Output the (x, y) coordinate of the center of the cell containing the given text.  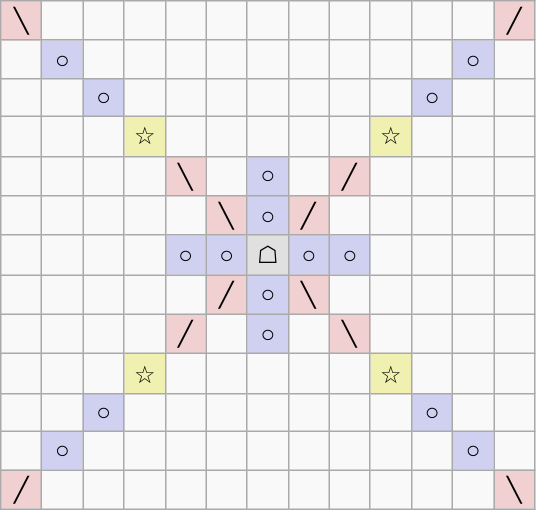
☖ (268, 255)
